From the cell containing the given text, extract its center point as [x, y] coordinate. 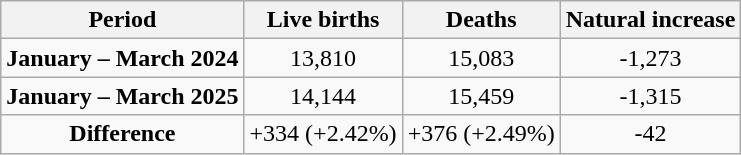
14,144 [323, 96]
15,459 [481, 96]
Live births [323, 20]
January – March 2025 [122, 96]
January – March 2024 [122, 58]
Deaths [481, 20]
-1,273 [650, 58]
-1,315 [650, 96]
-42 [650, 134]
+376 (+2.49%) [481, 134]
Difference [122, 134]
+334 (+2.42%) [323, 134]
Period [122, 20]
Natural increase [650, 20]
13,810 [323, 58]
15,083 [481, 58]
